For the text-containing cell, return its midpoint in (x, y) coordinate format. 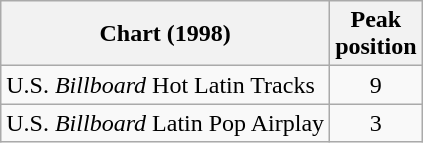
U.S. Billboard Hot Latin Tracks (166, 85)
U.S. Billboard Latin Pop Airplay (166, 123)
Chart (1998) (166, 34)
Peakposition (376, 34)
9 (376, 85)
3 (376, 123)
